Extract the (X, Y) coordinate from the center of the cell holding the provided text.  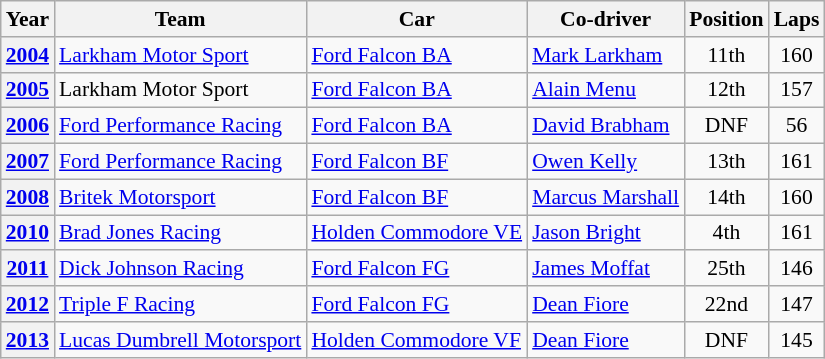
13th (726, 162)
147 (797, 304)
56 (797, 126)
Mark Larkham (606, 55)
22nd (726, 304)
Alain Menu (606, 90)
2008 (28, 197)
157 (797, 90)
Laps (797, 19)
2007 (28, 162)
4th (726, 233)
Brad Jones Racing (180, 233)
Position (726, 19)
2005 (28, 90)
Dick Johnson Racing (180, 269)
2004 (28, 55)
Britek Motorsport (180, 197)
2010 (28, 233)
Holden Commodore VF (416, 340)
Holden Commodore VE (416, 233)
Car (416, 19)
David Brabham (606, 126)
Jason Bright (606, 233)
2012 (28, 304)
Year (28, 19)
Triple F Racing (180, 304)
2006 (28, 126)
Owen Kelly (606, 162)
Co-driver (606, 19)
11th (726, 55)
Lucas Dumbrell Motorsport (180, 340)
145 (797, 340)
James Moffat (606, 269)
12th (726, 90)
2013 (28, 340)
Team (180, 19)
25th (726, 269)
14th (726, 197)
Marcus Marshall (606, 197)
146 (797, 269)
2011 (28, 269)
